From the cell containing the given text, extract its center point as (X, Y) coordinate. 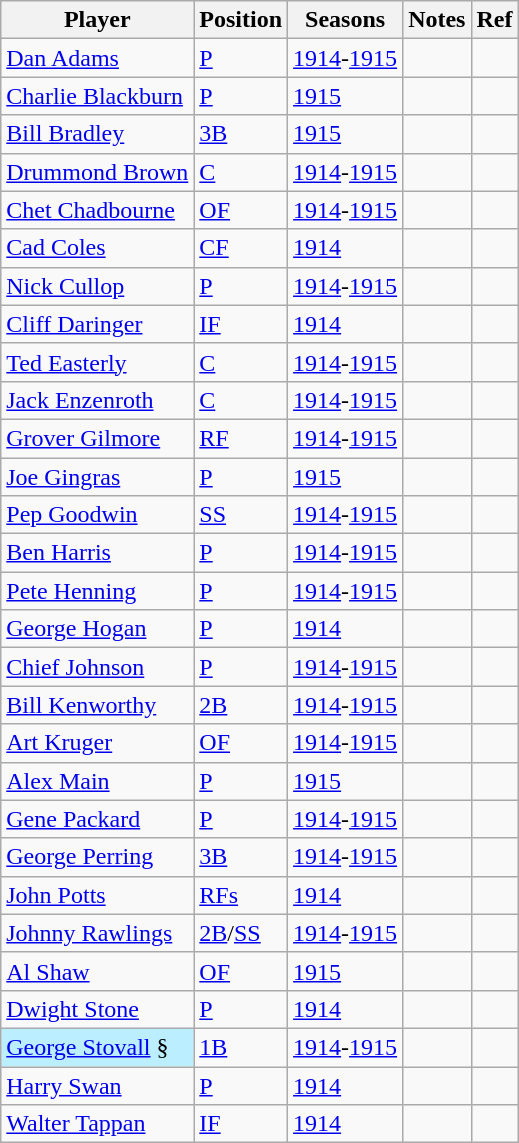
Alex Main (98, 781)
Al Shaw (98, 971)
CF (241, 248)
Drummond Brown (98, 172)
Charlie Blackburn (98, 96)
Bill Bradley (98, 134)
RF (241, 438)
Dwight Stone (98, 1009)
Cliff Daringer (98, 324)
Position (241, 20)
RFs (241, 895)
George Perring (98, 857)
Pep Goodwin (98, 515)
Seasons (346, 20)
Dan Adams (98, 58)
2B (241, 705)
Art Kruger (98, 743)
Nick Cullop (98, 286)
Grover Gilmore (98, 438)
Notes (437, 20)
George Hogan (98, 629)
Pete Henning (98, 591)
SS (241, 515)
Player (98, 20)
Bill Kenworthy (98, 705)
Gene Packard (98, 819)
Chief Johnson (98, 667)
Chet Chadbourne (98, 210)
Ben Harris (98, 553)
John Potts (98, 895)
2B/SS (241, 933)
Harry Swan (98, 1085)
Johnny Rawlings (98, 933)
Walter Tappan (98, 1124)
1B (241, 1047)
Joe Gingras (98, 477)
Ted Easterly (98, 362)
Jack Enzenroth (98, 400)
Ref (494, 20)
Cad Coles (98, 248)
George Stovall § (98, 1047)
